Provide the (x, y) coordinate of the cell's center where the given text is located.  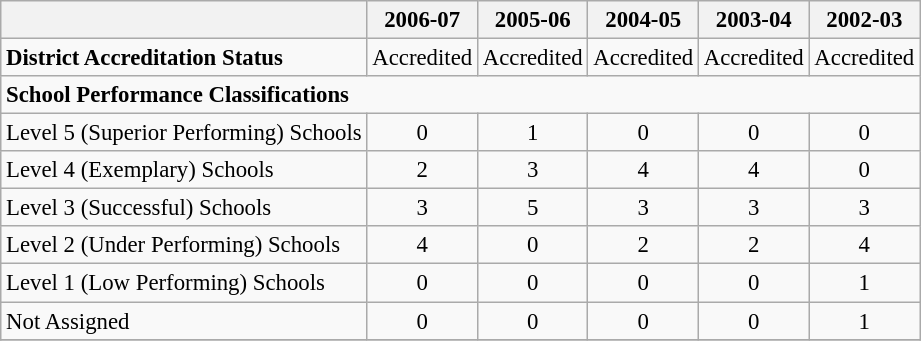
5 (532, 208)
School Performance Classifications (460, 95)
2006-07 (422, 20)
Level 3 (Successful) Schools (184, 208)
District Accreditation Status (184, 58)
2005-06 (532, 20)
Level 1 (Low Performing) Schools (184, 283)
2003-04 (754, 20)
Level 4 (Exemplary) Schools (184, 170)
2004-05 (644, 20)
2002-03 (864, 20)
Not Assigned (184, 321)
Level 2 (Under Performing) Schools (184, 245)
Level 5 (Superior Performing) Schools (184, 133)
